Return the (x, y) coordinate for the center point of the cell that contains the specified text.  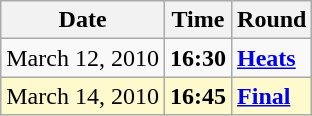
March 12, 2010 (83, 58)
Heats (272, 58)
Round (272, 20)
Time (198, 20)
Final (272, 96)
16:45 (198, 96)
March 14, 2010 (83, 96)
Date (83, 20)
16:30 (198, 58)
